Locate the cell with the specified text and output its [x, y] center coordinate. 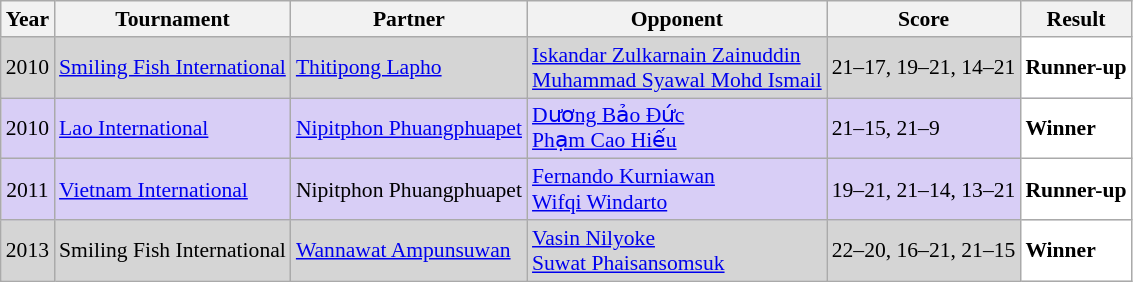
Opponent [677, 19]
Tournament [172, 19]
Result [1076, 19]
Wannawat Ampunsuwan [409, 250]
Fernando Kurniawan Wifqi Windarto [677, 190]
Thitipong Lapho [409, 68]
Lao International [172, 128]
Vasin Nilyoke Suwat Phaisansomsuk [677, 250]
Score [924, 19]
21–15, 21–9 [924, 128]
2011 [28, 190]
19–21, 21–14, 13–21 [924, 190]
21–17, 19–21, 14–21 [924, 68]
Iskandar Zulkarnain Zainuddin Muhammad Syawal Mohd Ismail [677, 68]
Dương Bảo Đức Phạm Cao Hiếu [677, 128]
22–20, 16–21, 21–15 [924, 250]
Vietnam International [172, 190]
2013 [28, 250]
Partner [409, 19]
Year [28, 19]
